Scan for the cell matching the given text and deliver its [X, Y] coordinate at center. 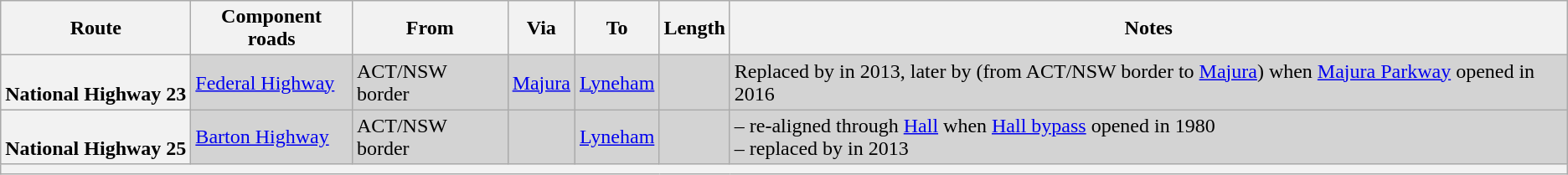
– re-aligned through Hall when Hall bypass opened in 1980– replaced by in 2013 [1148, 137]
To [616, 28]
Barton Highway [271, 137]
Route [95, 28]
Federal Highway [271, 82]
Replaced by in 2013, later by (from ACT/NSW border to Majura) when Majura Parkway opened in 2016 [1148, 82]
National Highway 23 [95, 82]
Via [541, 28]
Notes [1148, 28]
From [430, 28]
National Highway 25 [95, 137]
Component roads [271, 28]
Length [694, 28]
Majura [541, 82]
